Scan for the cell matching the given text and deliver its [x, y] coordinate at center. 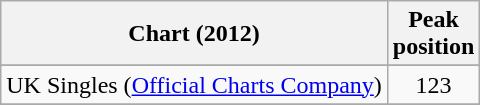
UK Singles (Official Charts Company) [194, 85]
123 [433, 85]
Chart (2012) [194, 34]
Peakposition [433, 34]
